Determine the (X, Y) coordinate at the center of the cell enclosing the given text.  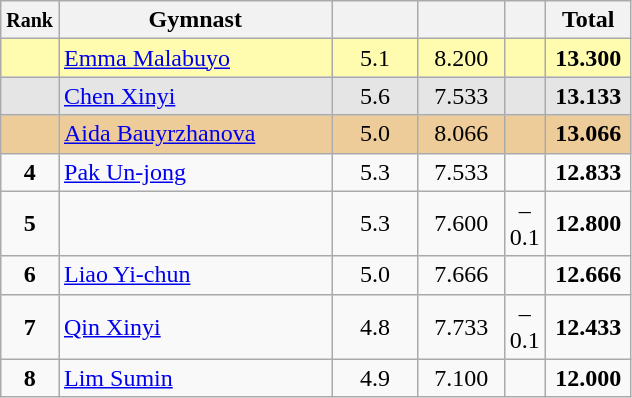
8 (30, 378)
5.1 (375, 58)
6 (30, 275)
Rank (30, 20)
12.433 (588, 326)
7.733 (461, 326)
7.666 (461, 275)
7 (30, 326)
7.100 (461, 378)
Total (588, 20)
Pak Un-jong (195, 172)
4.9 (375, 378)
Qin Xinyi (195, 326)
8.200 (461, 58)
8.066 (461, 134)
13.133 (588, 96)
4 (30, 172)
Liao Yi-chun (195, 275)
5.6 (375, 96)
4.8 (375, 326)
12.000 (588, 378)
12.800 (588, 224)
13.066 (588, 134)
5 (30, 224)
Lim Sumin (195, 378)
Emma Malabuyo (195, 58)
Gymnast (195, 20)
12.833 (588, 172)
Aida Bauyrzhanova (195, 134)
12.666 (588, 275)
Chen Xinyi (195, 96)
13.300 (588, 58)
7.600 (461, 224)
